For the text-containing cell, return its midpoint in (x, y) coordinate format. 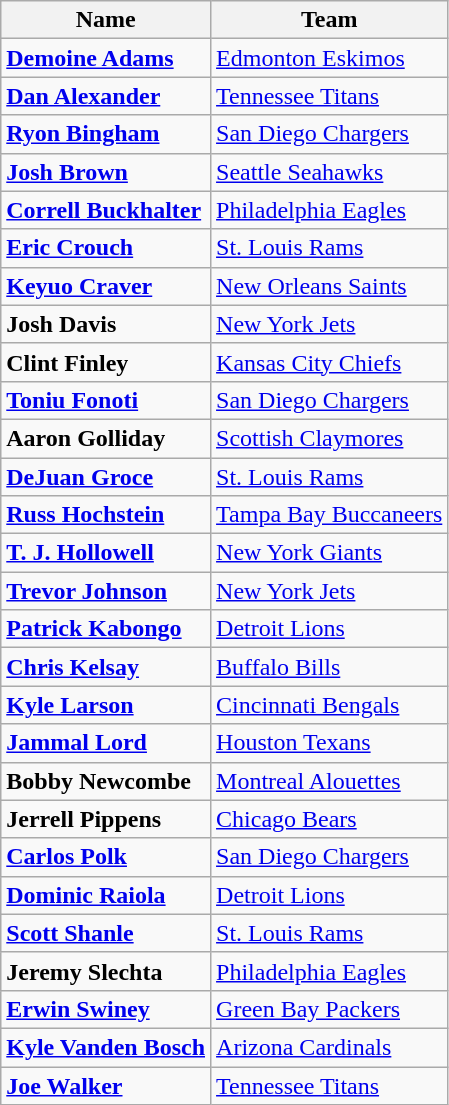
Toniu Fonoti (106, 400)
Kyle Larson (106, 705)
Dominic Raiola (106, 895)
Jeremy Slechta (106, 971)
Eric Crouch (106, 248)
T. J. Hollowell (106, 553)
Chicago Bears (330, 819)
Carlos Polk (106, 857)
Team (330, 20)
Dan Alexander (106, 96)
Green Bay Packers (330, 1009)
Kansas City Chiefs (330, 362)
Aaron Golliday (106, 438)
Cincinnati Bengals (330, 705)
DeJuan Groce (106, 477)
Demoine Adams (106, 58)
Scott Shanle (106, 933)
Buffalo Bills (330, 667)
Seattle Seahawks (330, 172)
Jammal Lord (106, 743)
Jerrell Pippens (106, 819)
Montreal Alouettes (330, 781)
Ryon Bingham (106, 134)
Erwin Swiney (106, 1009)
Joe Walker (106, 1085)
Josh Brown (106, 172)
Trevor Johnson (106, 591)
New York Giants (330, 553)
New Orleans Saints (330, 286)
Correll Buckhalter (106, 210)
Keyuo Craver (106, 286)
Josh Davis (106, 324)
Chris Kelsay (106, 667)
Scottish Claymores (330, 438)
Clint Finley (106, 362)
Arizona Cardinals (330, 1047)
Houston Texans (330, 743)
Edmonton Eskimos (330, 58)
Tampa Bay Buccaneers (330, 515)
Kyle Vanden Bosch (106, 1047)
Russ Hochstein (106, 515)
Name (106, 20)
Patrick Kabongo (106, 629)
Bobby Newcombe (106, 781)
